Output the [x, y] coordinate of the center of the cell containing the given text.  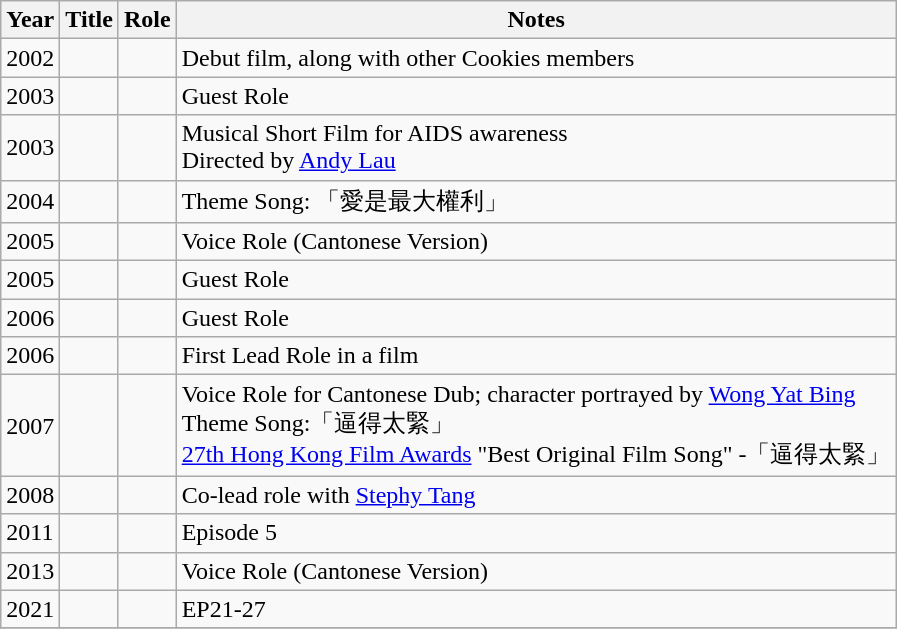
Theme Song: 「愛是最大權利」 [536, 202]
Notes [536, 20]
Voice Role for Cantonese Dub; character portrayed by Wong Yat BingTheme Song:「逼得太緊」 27th Hong Kong Film Awards "Best Original Film Song" -「逼得太緊」 [536, 426]
2011 [30, 533]
Role [147, 20]
Musical Short Film for AIDS awarenessDirected by Andy Lau [536, 148]
EP21-27 [536, 609]
2002 [30, 58]
2004 [30, 202]
Title [90, 20]
Year [30, 20]
First Lead Role in a film [536, 356]
Co-lead role with Stephy Tang [536, 495]
2013 [30, 571]
2007 [30, 426]
2008 [30, 495]
Debut film, along with other Cookies members [536, 58]
Episode 5 [536, 533]
2021 [30, 609]
